From the cell containing the given text, extract its center point as (X, Y) coordinate. 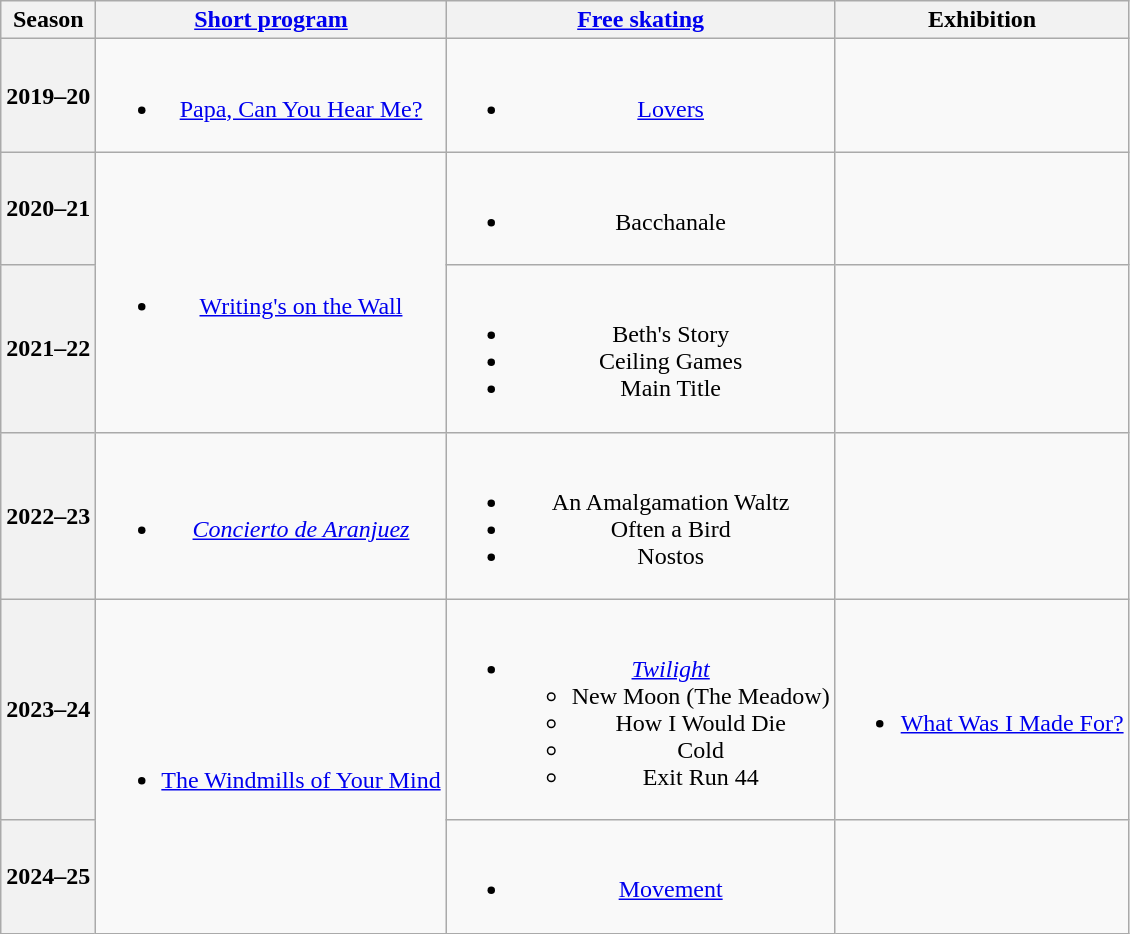
Movement (640, 876)
2021–22 (48, 348)
2020–21 (48, 208)
An Amalgamation Waltz Often a Bird Nostos (640, 516)
2024–25 (48, 876)
What Was I Made For? (982, 710)
Lovers (640, 96)
Short program (271, 20)
Season (48, 20)
Free skating (640, 20)
Exhibition (982, 20)
2019–20 (48, 96)
TwilightNew Moon (The Meadow) How I Would Die Cold Exit Run 44 (640, 710)
The Windmills of Your Mind (271, 766)
Writing's on the Wall (271, 292)
Beth's StoryCeiling GamesMain Title (640, 348)
2022–23 (48, 516)
Papa, Can You Hear Me? (271, 96)
2023–24 (48, 710)
Concierto de Aranjuez (271, 516)
Bacchanale (640, 208)
